For the text-containing cell, return its midpoint in (x, y) coordinate format. 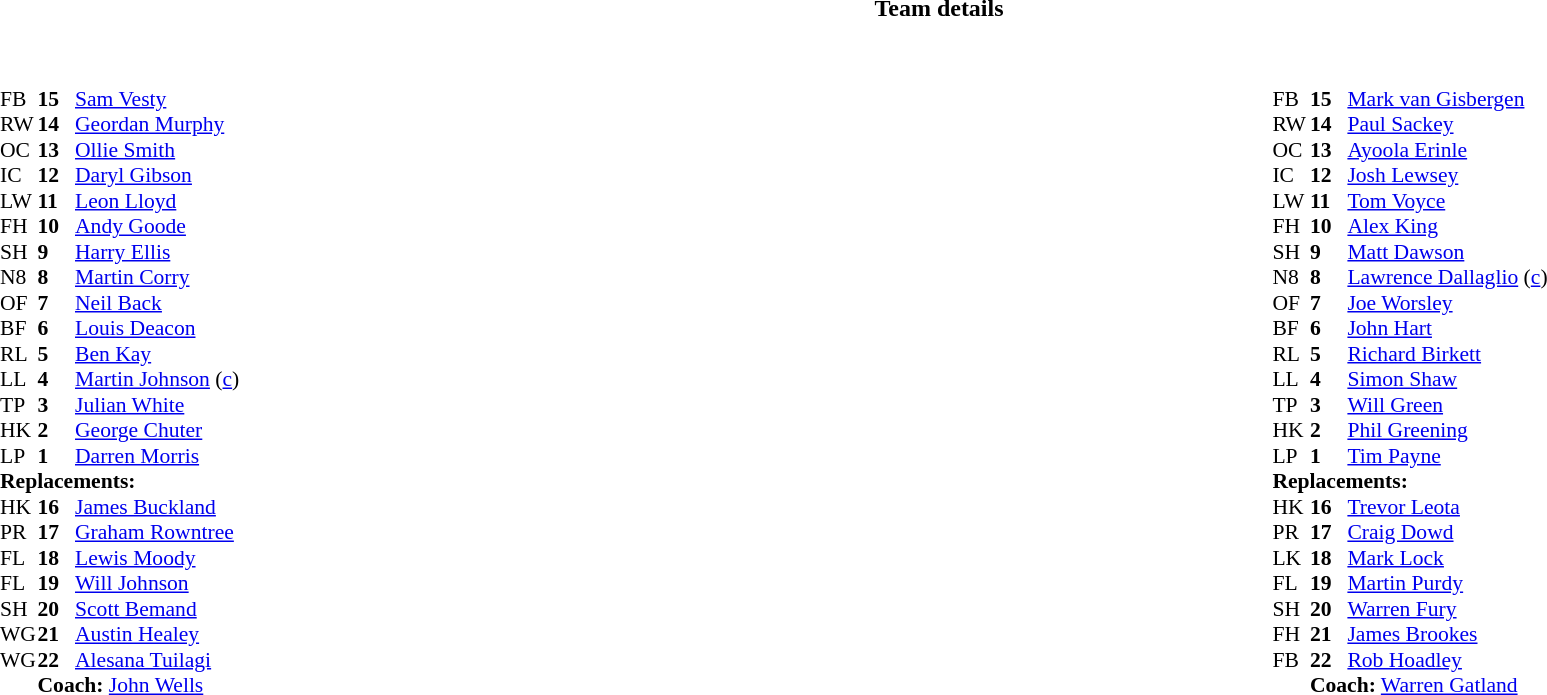
Ayoola Erinle (1447, 150)
Graham Rowntree (157, 533)
Lewis Moody (157, 558)
Ollie Smith (157, 150)
Rob Hoadley (1447, 660)
Craig Dowd (1447, 533)
Warren Fury (1447, 609)
Will Johnson (157, 583)
Phil Greening (1447, 431)
Mark van Gisbergen (1447, 99)
Tom Voyce (1447, 201)
Lawrence Dallaglio (c) (1447, 277)
Will Green (1447, 405)
Scott Bemand (157, 609)
Mark Lock (1447, 558)
George Chuter (157, 431)
Matt Dawson (1447, 252)
Darren Morris (157, 456)
Alex King (1447, 227)
Julian White (157, 405)
Andy Goode (157, 227)
Martin Corry (157, 277)
Tim Payne (1447, 456)
Austin Healey (157, 635)
Ben Kay (157, 354)
Sam Vesty (157, 99)
Joe Worsley (1447, 303)
Daryl Gibson (157, 175)
Harry Ellis (157, 252)
Simon Shaw (1447, 379)
Paul Sackey (1447, 125)
Martin Johnson (c) (157, 379)
Geordan Murphy (157, 125)
Martin Purdy (1447, 583)
Leon Lloyd (157, 201)
Alesana Tuilagi (157, 660)
Neil Back (157, 303)
James Brookes (1447, 635)
Josh Lewsey (1447, 175)
Richard Birkett (1447, 354)
James Buckland (157, 507)
John Hart (1447, 329)
LK (1291, 558)
Louis Deacon (157, 329)
Trevor Leota (1447, 507)
